Search for the cell housing the specified text and yield its (x, y) center coordinate. 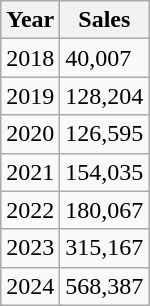
2024 (30, 286)
2020 (30, 134)
2021 (30, 172)
Year (30, 20)
2018 (30, 58)
315,167 (104, 248)
126,595 (104, 134)
128,204 (104, 96)
2023 (30, 248)
2022 (30, 210)
40,007 (104, 58)
154,035 (104, 172)
Sales (104, 20)
2019 (30, 96)
180,067 (104, 210)
568,387 (104, 286)
